Detect which cell encompasses the target text, then output its (x, y) center coordinate. 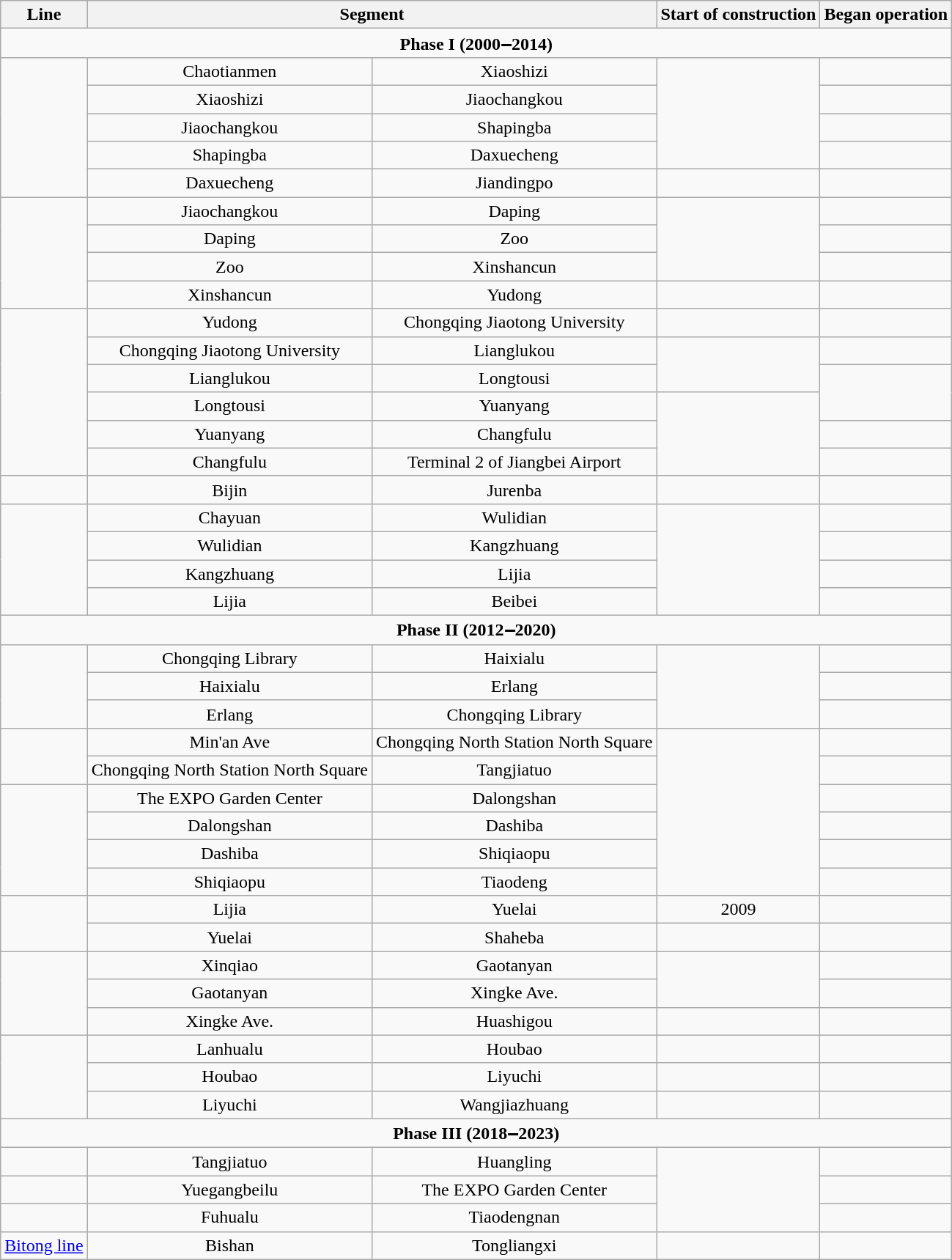
Huangling (514, 1162)
Shaheba (514, 937)
Segment (372, 15)
Terminal 2 of Jiangbei Airport (514, 462)
Line (44, 15)
Tiaodeng (514, 882)
Xinqiao (229, 965)
Wangjiazhuang (514, 1105)
Lanhualu (229, 1049)
Start of construction (739, 15)
Jiandingpo (514, 183)
Phase I (2000‒2014) (476, 43)
Chaotianmen (229, 71)
2009 (739, 910)
Tiaodengnan (514, 1217)
Jurenba (514, 490)
Yuegangbeilu (229, 1190)
Chayuan (229, 517)
Bitong line (44, 1245)
Bishan (229, 1245)
Beibei (514, 602)
Huashigou (514, 1021)
Phase II (2012‒2020) (476, 630)
Bijin (229, 490)
Min'an Ave (229, 742)
Fuhualu (229, 1217)
Tongliangxi (514, 1245)
Began operation (886, 15)
Phase III (2018‒2023) (476, 1133)
